Return (x, y) of the center of cell containing provided text 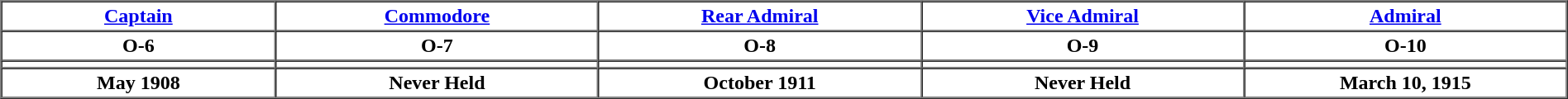
May 1908 (139, 82)
October 1911 (760, 82)
Vice Admiral (1083, 16)
Admiral (1405, 16)
Captain (139, 16)
O-6 (139, 46)
O-7 (437, 46)
O-10 (1405, 46)
March 10, 1915 (1405, 82)
Rear Admiral (760, 16)
O-8 (760, 46)
Commodore (437, 16)
O-9 (1083, 46)
